Return (X, Y) of the center of cell containing provided text 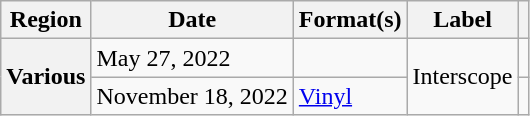
November 18, 2022 (192, 96)
Vinyl (350, 96)
Interscope (462, 77)
Date (192, 20)
May 27, 2022 (192, 58)
Region (46, 20)
Format(s) (350, 20)
Various (46, 77)
Label (462, 20)
